Search for the cell housing the specified text and yield its (x, y) center coordinate. 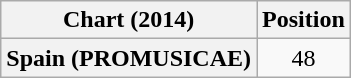
48 (304, 58)
Position (304, 20)
Chart (2014) (129, 20)
Spain (PROMUSICAE) (129, 58)
